Return the (X, Y) coordinate for the center point of the cell that contains the specified text.  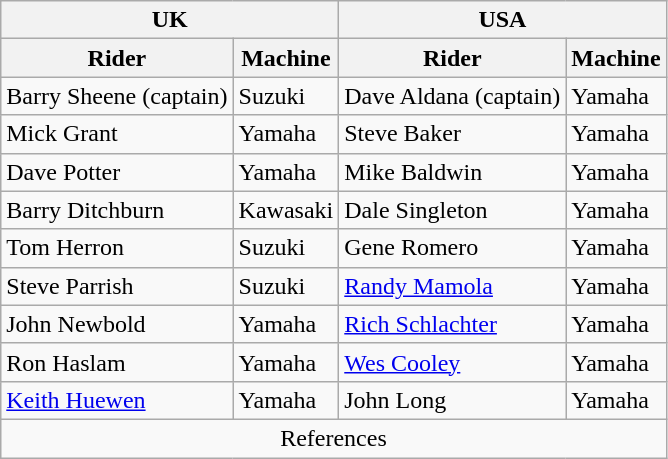
Steve Parrish (117, 286)
Dave Potter (117, 172)
Barry Sheene (captain) (117, 96)
Dale Singleton (452, 210)
Rich Schlachter (452, 324)
Ron Haslam (117, 362)
Mike Baldwin (452, 172)
Randy Mamola (452, 286)
Keith Huewen (117, 400)
Kawasaki (286, 210)
USA (502, 20)
References (334, 438)
UK (170, 20)
Dave Aldana (captain) (452, 96)
John Long (452, 400)
Wes Cooley (452, 362)
John Newbold (117, 324)
Barry Ditchburn (117, 210)
Mick Grant (117, 134)
Steve Baker (452, 134)
Gene Romero (452, 248)
Tom Herron (117, 248)
